Return the (x, y) coordinate for the center point of the cell that contains the specified text.  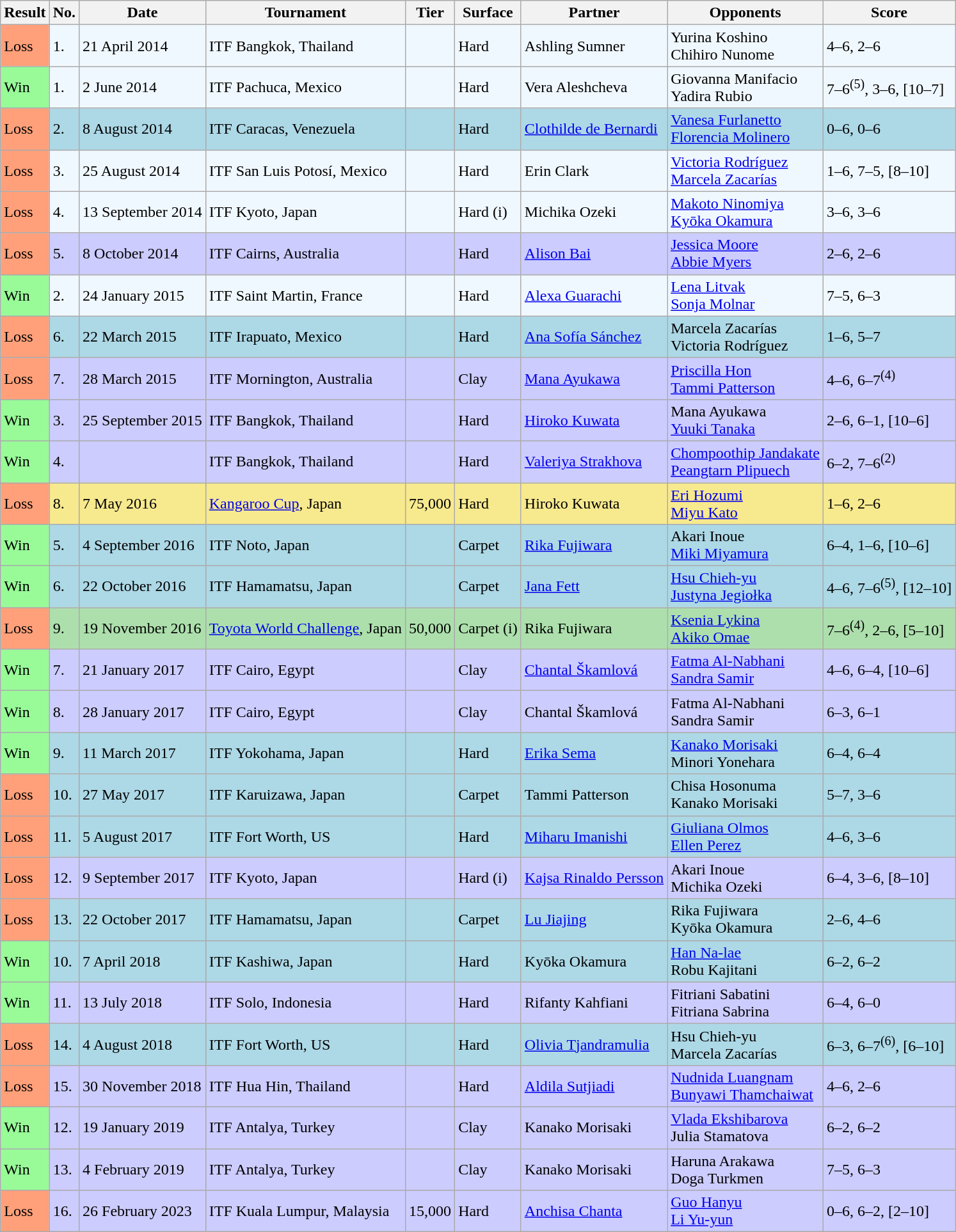
21 April 2014 (143, 46)
28 January 2017 (143, 711)
3–6, 3–6 (889, 212)
4–6, 6–7(4) (889, 379)
7 May 2016 (143, 503)
Hsu Chieh-yu Justyna Jegiołka (745, 587)
ITF Noto, Japan (305, 545)
4 August 2018 (143, 1044)
Chompoothip Jandakate Peangtarn Plipuech (745, 462)
2–6, 6–1, [10–6] (889, 420)
Victoria Rodríguez Marcela Zacarías (745, 170)
Alison Bai (594, 253)
Aldila Sutjiadi (594, 1086)
2–6, 2–6 (889, 253)
4 February 2019 (143, 1169)
Ana Sofía Sánchez (594, 336)
75,000 (430, 503)
15,000 (430, 1212)
Rika Fujiwara Kyōka Okamura (745, 920)
Haruna Arakawa Doga Turkmen (745, 1169)
Jessica Moore Abbie Myers (745, 253)
27 May 2017 (143, 794)
6–3, 6–1 (889, 711)
ITF Saint Martin, France (305, 296)
7 April 2018 (143, 961)
22 March 2015 (143, 336)
Clothilde de Bernardi (594, 129)
Han Na-lae Robu Kajitani (745, 961)
Erin Clark (594, 170)
0–6, 6–2, [2–10] (889, 1212)
Tournament (305, 13)
6–3, 6–7(6), [6–10] (889, 1044)
14. (64, 1044)
Priscilla Hon Tammi Patterson (745, 379)
Yurina Koshino Chihiro Nunome (745, 46)
Mana Ayukawa Yuuki Tanaka (745, 420)
21 January 2017 (143, 670)
Jana Fett (594, 587)
Vera Aleshcheva (594, 87)
Olivia Tjandramulia (594, 1044)
Valeriya Strakhova (594, 462)
Akari Inoue Miki Miyamura (745, 545)
Eri Hozumi Miyu Kato (745, 503)
Giuliana Olmos Ellen Perez (745, 837)
6–4, 1–6, [10–6] (889, 545)
Lena Litvak Sonja Molnar (745, 296)
7–6(5), 3–6, [10–7] (889, 87)
ITF Irapuato, Mexico (305, 336)
6–2, 7–6(2) (889, 462)
Ksenia Lykina Akiko Omae (745, 628)
Mana Ayukawa (594, 379)
28 March 2015 (143, 379)
Surface (488, 13)
Guo Hanyu Li Yu-yun (745, 1212)
Carpet (i) (488, 628)
5 August 2017 (143, 837)
ITF Mornington, Australia (305, 379)
Result (25, 13)
Nudnida Luangnam Bunyawi Thamchaiwat (745, 1086)
8 October 2014 (143, 253)
1–6, 2–6 (889, 503)
ITF Yokohama, Japan (305, 754)
15. (64, 1086)
No. (64, 13)
22 October 2017 (143, 920)
16. (64, 1212)
Kangaroo Cup, Japan (305, 503)
4–6, 6–4, [10–6] (889, 670)
ITF Solo, Indonesia (305, 1003)
ITF San Luis Potosí, Mexico (305, 170)
Vanesa Furlanetto Florencia Molinero (745, 129)
6–4, 6–0 (889, 1003)
Miharu Imanishi (594, 837)
26 February 2023 (143, 1212)
0–6, 0–6 (889, 129)
Fitriani Sabatini Fitriana Sabrina (745, 1003)
2–6, 4–6 (889, 920)
ITF Karuizawa, Japan (305, 794)
25 August 2014 (143, 170)
Alexa Guarachi (594, 296)
Kanako Morisaki Minori Yonehara (745, 754)
24 January 2015 (143, 296)
6–4, 6–4 (889, 754)
Giovanna Manifacio Yadira Rubio (745, 87)
Opponents (745, 13)
4–6, 7–6(5), [12–10] (889, 587)
13 July 2018 (143, 1003)
Date (143, 13)
Akari Inoue Michika Ozeki (745, 878)
1–6, 5–7 (889, 336)
Erika Sema (594, 754)
Hsu Chieh-yu Marcela Zacarías (745, 1044)
Vlada Ekshibarova Julia Stamatova (745, 1127)
Marcela Zacarías Victoria Rodríguez (745, 336)
5–7, 3–6 (889, 794)
30 November 2018 (143, 1086)
22 October 2016 (143, 587)
7–6(4), 2–6, [5–10] (889, 628)
19 November 2016 (143, 628)
ITF Kashiwa, Japan (305, 961)
Anchisa Chanta (594, 1212)
8 August 2014 (143, 129)
Toyota World Challenge, Japan (305, 628)
Makoto Ninomiya Kyōka Okamura (745, 212)
9 September 2017 (143, 878)
25 September 2015 (143, 420)
Chisa Hosonuma Kanako Morisaki (745, 794)
13 September 2014 (143, 212)
Lu Jiajing (594, 920)
19 January 2019 (143, 1127)
ITF Pachuca, Mexico (305, 87)
Michika Ozeki (594, 212)
Score (889, 13)
Tier (430, 13)
ITF Kuala Lumpur, Malaysia (305, 1212)
Rifanty Kahfiani (594, 1003)
ITF Hua Hin, Thailand (305, 1086)
1–6, 7–5, [8–10] (889, 170)
ITF Cairns, Australia (305, 253)
4–6, 3–6 (889, 837)
ITF Caracas, Venezuela (305, 129)
Partner (594, 13)
11 March 2017 (143, 754)
2 June 2014 (143, 87)
4 September 2016 (143, 545)
Kyōka Okamura (594, 961)
50,000 (430, 628)
6–4, 3–6, [8–10] (889, 878)
Kajsa Rinaldo Persson (594, 878)
Ashling Sumner (594, 46)
Tammi Patterson (594, 794)
